Return (X, Y) of the center of cell containing provided text 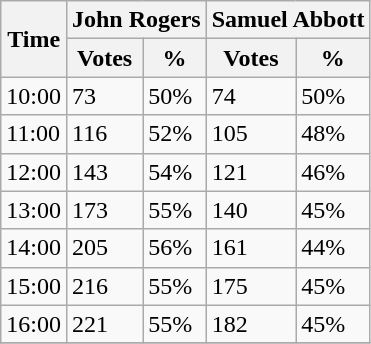
46% (333, 172)
173 (104, 210)
John Rogers (136, 20)
182 (250, 324)
52% (174, 134)
11:00 (34, 134)
44% (333, 248)
56% (174, 248)
10:00 (34, 96)
48% (333, 134)
216 (104, 286)
143 (104, 172)
Samuel Abbott (288, 20)
12:00 (34, 172)
54% (174, 172)
16:00 (34, 324)
161 (250, 248)
175 (250, 286)
105 (250, 134)
121 (250, 172)
15:00 (34, 286)
74 (250, 96)
221 (104, 324)
116 (104, 134)
13:00 (34, 210)
140 (250, 210)
14:00 (34, 248)
Time (34, 39)
205 (104, 248)
73 (104, 96)
